Return the [x, y] coordinate for the center point of the cell that contains the specified text.  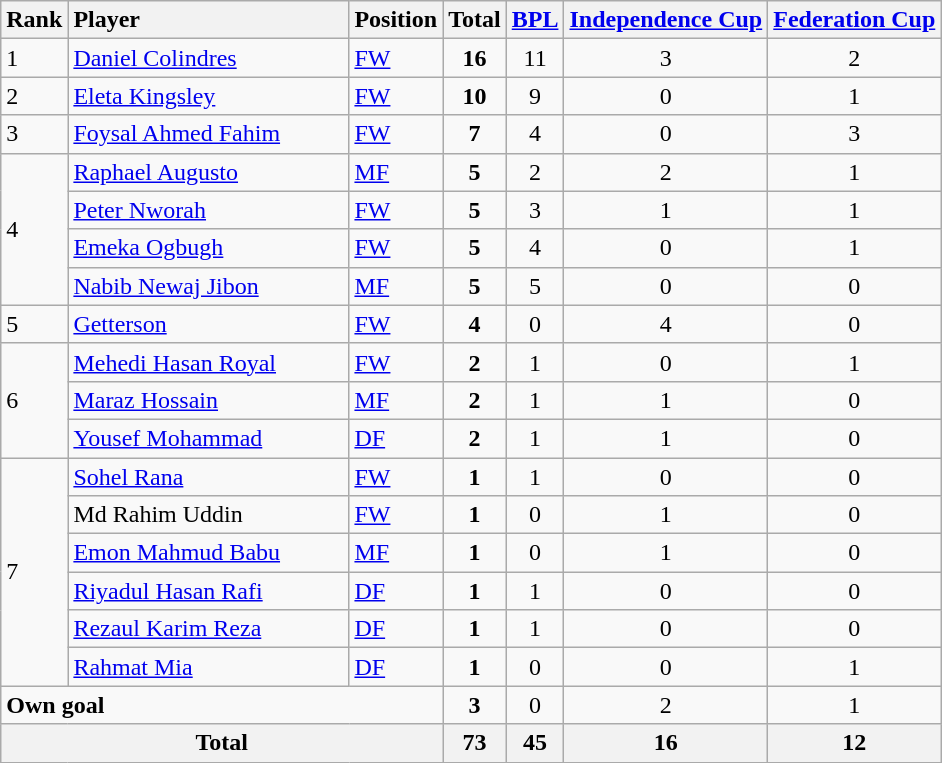
Emon Mahmud Babu [208, 553]
Foysal Ahmed Fahim [208, 134]
Yousef Mohammad [208, 438]
12 [854, 743]
Daniel Colindres [208, 58]
Player [208, 20]
Rank [34, 20]
6 [34, 400]
Mehedi Hasan Royal [208, 362]
Maraz Hossain [208, 400]
10 [475, 96]
Eleta Kingsley [208, 96]
Emeka Ogbugh [208, 248]
73 [475, 743]
Position [396, 20]
Rahmat Mia [208, 667]
Peter Nworah [208, 210]
BPL [535, 20]
Independence Cup [666, 20]
Nabib Newaj Jibon [208, 286]
45 [535, 743]
Md Rahim Uddin [208, 515]
Federation Cup [854, 20]
Raphael Augusto [208, 172]
Getterson [208, 324]
Own goal [222, 705]
Riyadul Hasan Rafi [208, 591]
Rezaul Karim Reza [208, 629]
Sohel Rana [208, 477]
11 [535, 58]
9 [535, 96]
